Search for the cell housing the specified text and yield its [X, Y] center coordinate. 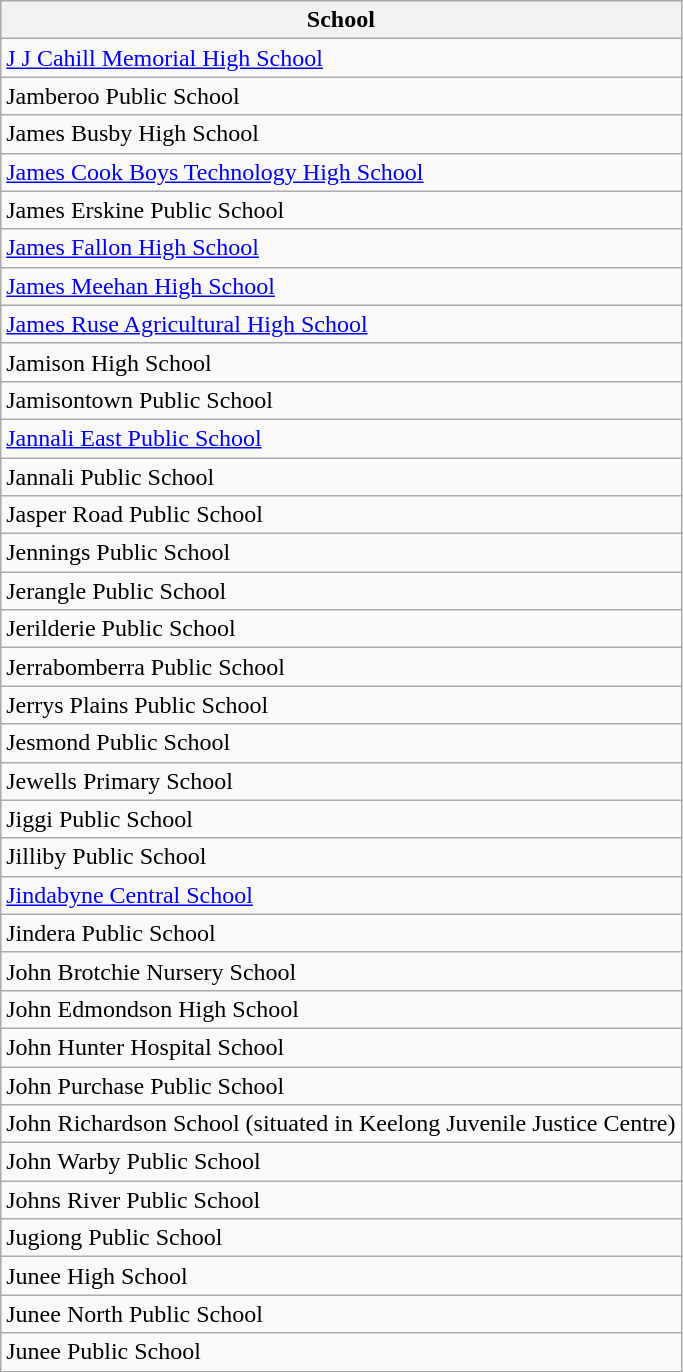
J J Cahill Memorial High School [341, 58]
John Warby Public School [341, 1162]
School [341, 20]
John Richardson School (situated in Keelong Juvenile Justice Centre) [341, 1124]
Jannali East Public School [341, 438]
Jugiong Public School [341, 1238]
James Ruse Agricultural High School [341, 324]
John Hunter Hospital School [341, 1047]
James Busby High School [341, 134]
Jerrabomberra Public School [341, 667]
James Erskine Public School [341, 210]
Jilliby Public School [341, 857]
Jindabyne Central School [341, 895]
Jannali Public School [341, 477]
Jesmond Public School [341, 743]
Jamberoo Public School [341, 96]
John Purchase Public School [341, 1085]
Jindera Public School [341, 933]
Jewells Primary School [341, 781]
James Meehan High School [341, 286]
Jerangle Public School [341, 591]
James Fallon High School [341, 248]
James Cook Boys Technology High School [341, 172]
Jiggi Public School [341, 819]
Jasper Road Public School [341, 515]
Jennings Public School [341, 553]
John Brotchie Nursery School [341, 971]
Jerilderie Public School [341, 629]
John Edmondson High School [341, 1009]
Jerrys Plains Public School [341, 705]
Jamisontown Public School [341, 400]
Jamison High School [341, 362]
Junee High School [341, 1276]
Junee North Public School [341, 1314]
Junee Public School [341, 1352]
Johns River Public School [341, 1200]
